Locate the cell with the specified text and output its (x, y) center coordinate. 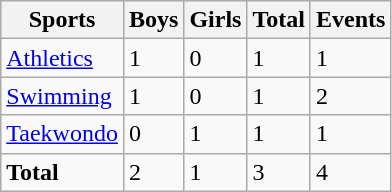
Athletics (62, 58)
3 (279, 172)
Sports (62, 20)
4 (350, 172)
Girls (216, 20)
Swimming (62, 96)
Boys (153, 20)
Taekwondo (62, 134)
Events (350, 20)
